Search for the cell housing the specified text and yield its [x, y] center coordinate. 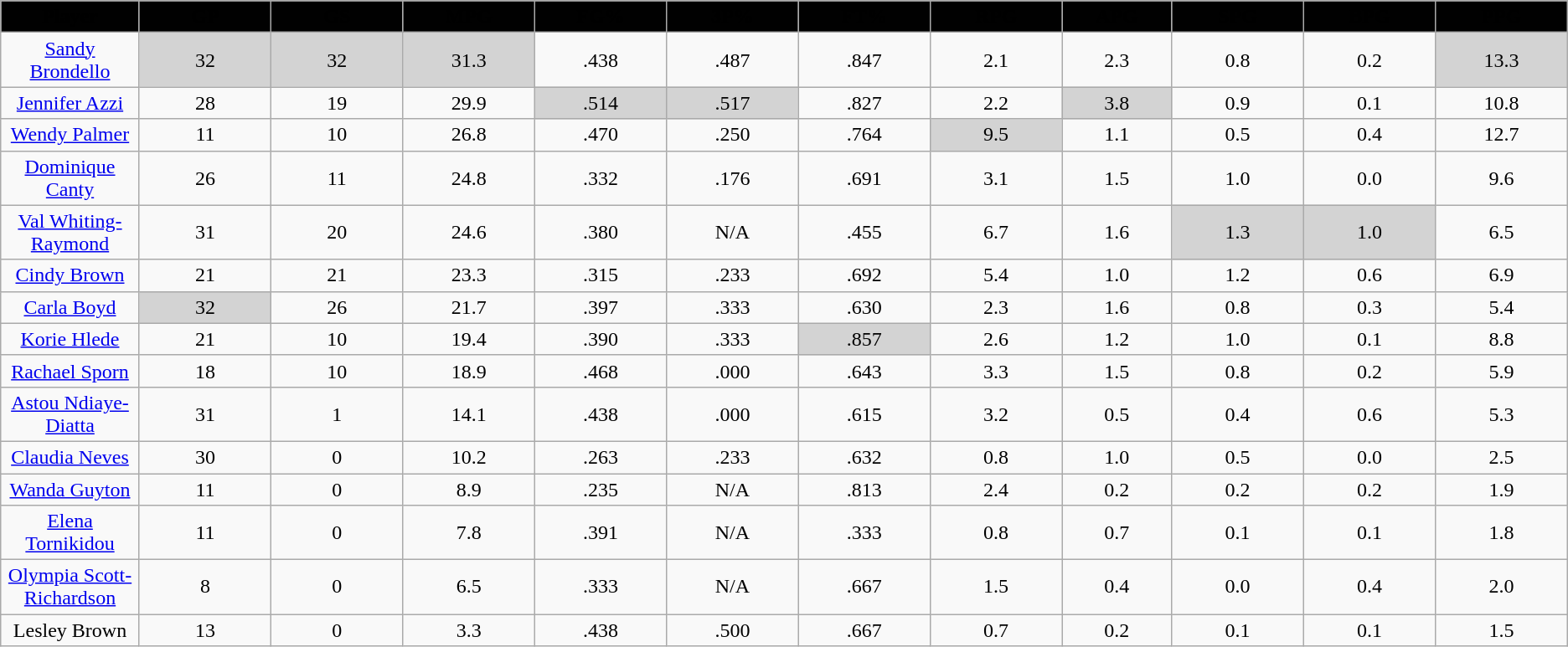
.691 [864, 177]
19 [337, 103]
MPG [469, 17]
SPG [1238, 17]
8 [204, 588]
.263 [600, 457]
.632 [864, 457]
Cindy Brown [70, 275]
31.3 [469, 60]
Val Whiting-Raymond [70, 233]
1 [337, 413]
6.9 [1502, 275]
Sandy Brondello [70, 60]
Dominique Canty [70, 177]
Wendy Palmer [70, 135]
.500 [732, 630]
Jennifer Azzi [70, 103]
19.4 [469, 339]
28 [204, 103]
.470 [600, 135]
.397 [600, 307]
.487 [732, 60]
3.8 [1117, 103]
30 [204, 457]
14.1 [469, 413]
1.8 [1502, 532]
.235 [600, 490]
2.0 [1502, 588]
.332 [600, 177]
.391 [600, 532]
1.1 [1117, 135]
9.6 [1502, 177]
.847 [864, 60]
.827 [864, 103]
.630 [864, 307]
7.8 [469, 532]
8.9 [469, 490]
.764 [864, 135]
9.5 [995, 135]
APG [1117, 17]
.455 [864, 233]
18.9 [469, 371]
12.7 [1502, 135]
2.6 [995, 339]
24.6 [469, 233]
.380 [600, 233]
24.8 [469, 177]
2.5 [1502, 457]
3.1 [995, 177]
.615 [864, 413]
Player [70, 17]
Olympia Scott-Richardson [70, 588]
.813 [864, 490]
3.2 [995, 413]
Astou Ndiaye-Diatta [70, 413]
2.1 [995, 60]
3P% [732, 17]
GP [204, 17]
RPG [995, 17]
.468 [600, 371]
10.8 [1502, 103]
BPG [1369, 17]
Rachael Sporn [70, 371]
FT% [864, 17]
2.2 [995, 103]
FG% [600, 17]
.643 [864, 371]
21.7 [469, 307]
.692 [864, 275]
Lesley Brown [70, 630]
26.8 [469, 135]
20 [337, 233]
0.3 [1369, 307]
6.7 [995, 233]
1.9 [1502, 490]
0.9 [1238, 103]
5.3 [1502, 413]
13.3 [1502, 60]
Elena Tornikidou [70, 532]
Korie Hlede [70, 339]
.250 [732, 135]
5.9 [1502, 371]
Wanda Guyton [70, 490]
1.3 [1238, 233]
GS [337, 17]
.176 [732, 177]
18 [204, 371]
Carla Boyd [70, 307]
.315 [600, 275]
23.3 [469, 275]
PPG [1502, 17]
10.2 [469, 457]
Claudia Neves [70, 457]
.517 [732, 103]
.514 [600, 103]
.857 [864, 339]
29.9 [469, 103]
8.8 [1502, 339]
.390 [600, 339]
13 [204, 630]
2.4 [995, 490]
